Provide the [X, Y] coordinate of the cell's center where the given text is located.  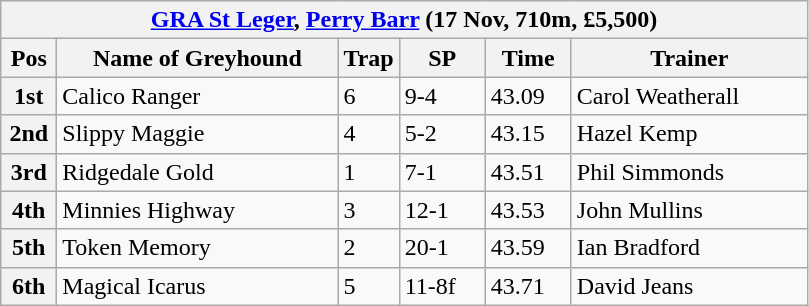
Ian Bradford [689, 248]
43.53 [528, 210]
5th [29, 248]
Hazel Kemp [689, 134]
Ridgedale Gold [198, 172]
20-1 [442, 248]
Time [528, 58]
Magical Icarus [198, 286]
5-2 [442, 134]
Pos [29, 58]
Minnies Highway [198, 210]
9-4 [442, 96]
4th [29, 210]
John Mullins [689, 210]
Token Memory [198, 248]
Slippy Maggie [198, 134]
Trap [368, 58]
Phil Simmonds [689, 172]
Name of Greyhound [198, 58]
1st [29, 96]
43.09 [528, 96]
SP [442, 58]
43.71 [528, 286]
7-1 [442, 172]
43.15 [528, 134]
David Jeans [689, 286]
2 [368, 248]
6 [368, 96]
Trainer [689, 58]
6th [29, 286]
GRA St Leger, Perry Barr (17 Nov, 710m, £5,500) [404, 20]
12-1 [442, 210]
1 [368, 172]
5 [368, 286]
Calico Ranger [198, 96]
11-8f [442, 286]
4 [368, 134]
3 [368, 210]
43.59 [528, 248]
3rd [29, 172]
43.51 [528, 172]
Carol Weatherall [689, 96]
2nd [29, 134]
